Pinpoint the cell where the given text exists, returning its (X, Y) midpoint coordinate. 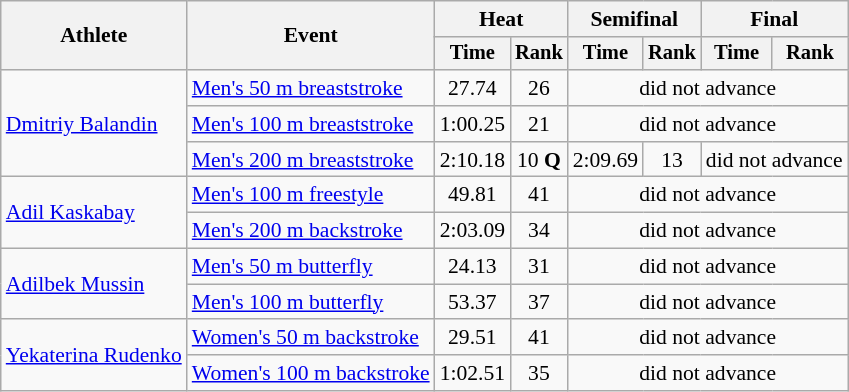
2:03.09 (472, 231)
Adil Kaskabay (94, 212)
31 (539, 267)
24.13 (472, 267)
35 (539, 373)
Men's 50 m breaststroke (311, 88)
Men's 200 m breaststroke (311, 160)
Men's 50 m butterfly (311, 267)
2:09.69 (606, 160)
2:10.18 (472, 160)
Women's 100 m backstroke (311, 373)
37 (539, 302)
Yekaterina Rudenko (94, 356)
Event (311, 36)
Heat (502, 19)
49.81 (472, 195)
Final (774, 19)
29.51 (472, 338)
Semifinal (634, 19)
Men's 100 m breaststroke (311, 124)
Women's 50 m backstroke (311, 338)
Athlete (94, 36)
13 (672, 160)
21 (539, 124)
26 (539, 88)
Men's 100 m butterfly (311, 302)
1:00.25 (472, 124)
Men's 200 m backstroke (311, 231)
Dmitriy Balandin (94, 124)
34 (539, 231)
1:02.51 (472, 373)
10 Q (539, 160)
27.74 (472, 88)
Adilbek Mussin (94, 284)
53.37 (472, 302)
Men's 100 m freestyle (311, 195)
